Find where the given text appears and provide that cell's center as [X, Y] coordinate. 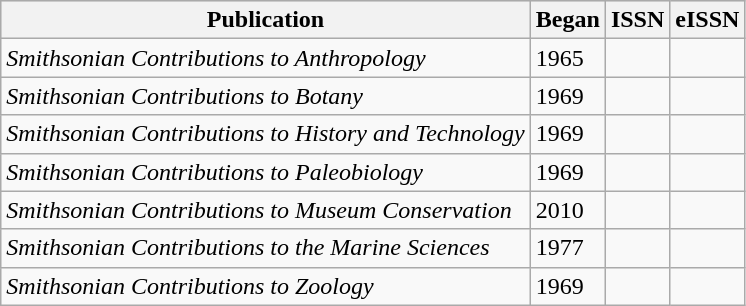
ISSN [637, 20]
Smithsonian Contributions to Paleobiology [266, 172]
eISSN [708, 20]
Smithsonian Contributions to Zoology [266, 286]
Smithsonian Contributions to History and Technology [266, 134]
Publication [266, 20]
Smithsonian Contributions to Museum Conservation [266, 210]
Smithsonian Contributions to Anthropology [266, 58]
Began [568, 20]
1977 [568, 248]
2010 [568, 210]
Smithsonian Contributions to Botany [266, 96]
Smithsonian Contributions to the Marine Sciences [266, 248]
1965 [568, 58]
